Locate the cell with the specified text and output its (X, Y) center coordinate. 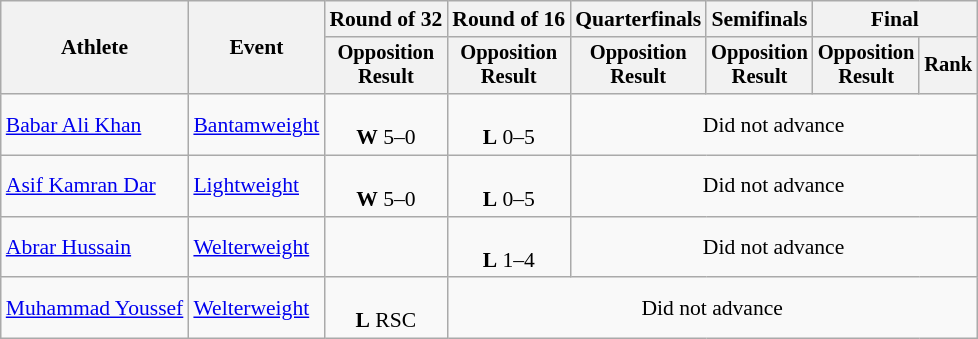
Round of 16 (508, 19)
Event (256, 48)
Muhammad Youssef (95, 308)
Round of 32 (386, 19)
L RSC (386, 308)
Asif Kamran Dar (95, 186)
Abrar Hussain (95, 248)
Quarterfinals (638, 19)
Lightweight (256, 186)
Rank (948, 66)
Athlete (95, 48)
Semifinals (760, 19)
L 1–4 (508, 248)
Bantamweight (256, 124)
Final (895, 19)
Babar Ali Khan (95, 124)
